Extract the [x, y] coordinate from the center of the cell holding the provided text.  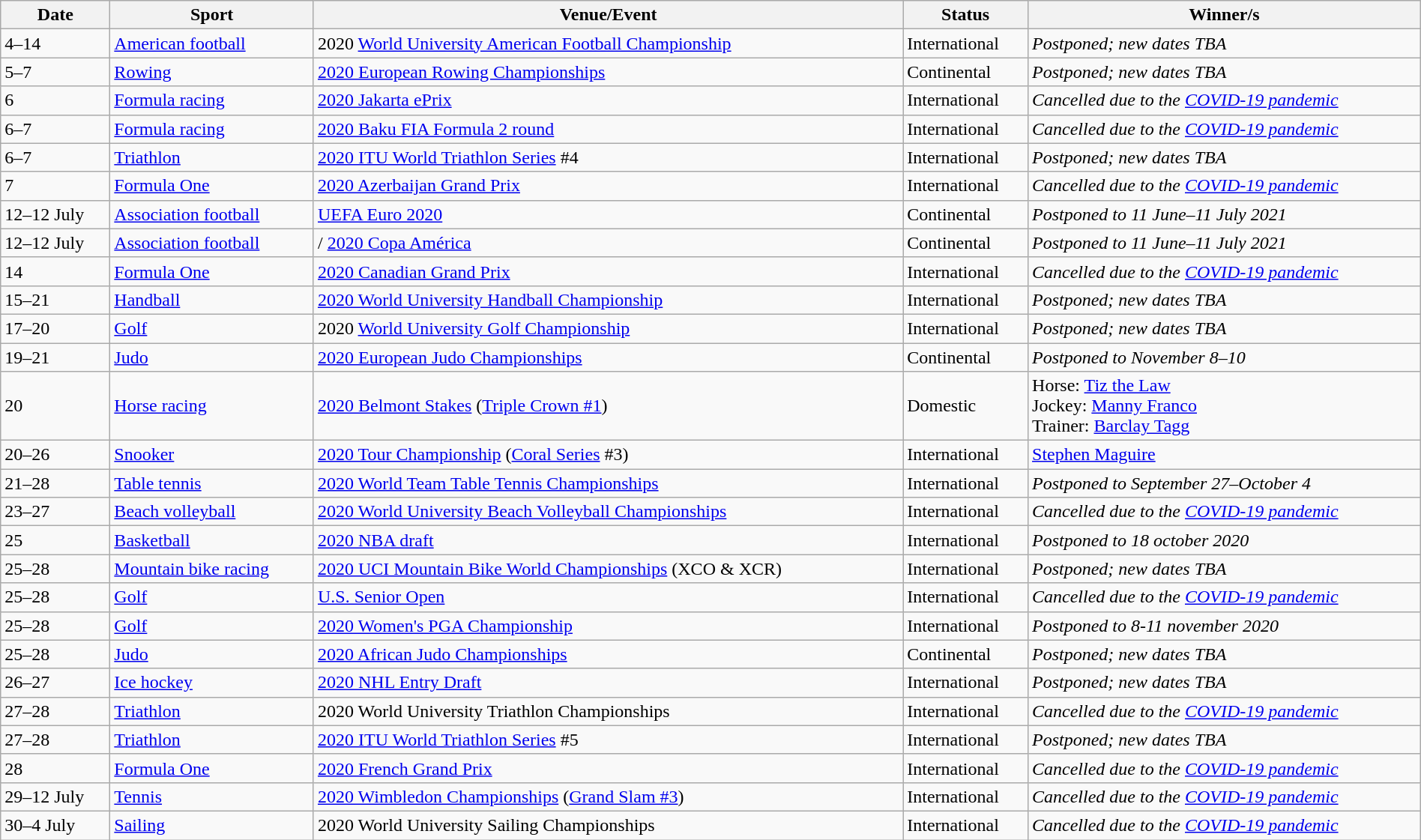
2020 ITU World Triathlon Series #5 [608, 740]
Sailing [212, 825]
Venue/Event [608, 15]
2020 European Rowing Championships [608, 72]
Sport [212, 15]
20–26 [55, 455]
2020 World University Sailing Championships [608, 825]
Beach volleyball [212, 512]
2020 European Judo Championships [608, 357]
Table tennis [212, 483]
/ 2020 Copa América [608, 243]
Stephen Maguire [1225, 455]
5–7 [55, 72]
2020 NBA draft [608, 540]
2020 French Grand Prix [608, 768]
2020 Azerbaijan Grand Prix [608, 186]
14 [55, 271]
19–21 [55, 357]
Postponed to September 27–October 4 [1225, 483]
2020 Baku FIA Formula 2 round [608, 129]
2020 Belmont Stakes (Triple Crown #1) [608, 406]
2020 Canadian Grand Prix [608, 271]
2020 World University Triathlon Championships [608, 711]
2020 World Team Table Tennis Championships [608, 483]
Postponed to 8-11 november 2020 [1225, 626]
2020 World University Beach Volleyball Championships [608, 512]
Domestic [965, 406]
2020 World University Golf Championship [608, 328]
Handball [212, 300]
Mountain bike racing [212, 569]
7 [55, 186]
23–27 [55, 512]
Winner/s [1225, 15]
2020 Jakarta ePrix [608, 100]
Horse racing [212, 406]
2020 Wimbledon Championships (Grand Slam #3) [608, 797]
UEFA Euro 2020 [608, 214]
30–4 July [55, 825]
2020 UCI Mountain Bike World Championships (XCO & XCR) [608, 569]
Rowing [212, 72]
Postponed to 18 october 2020 [1225, 540]
4–14 [55, 43]
U.S. Senior Open [608, 597]
Horse: Tiz the LawJockey: Manny FrancoTrainer: Barclay Tagg [1225, 406]
Tennis [212, 797]
2020 ITU World Triathlon Series #4 [608, 157]
28 [55, 768]
American football [212, 43]
6 [55, 100]
2020 NHL Entry Draft [608, 683]
2020 African Judo Championships [608, 654]
2020 World University American Football Championship [608, 43]
2020 World University Handball Championship [608, 300]
Basketball [212, 540]
25 [55, 540]
29–12 July [55, 797]
15–21 [55, 300]
Ice hockey [212, 683]
Snooker [212, 455]
26–27 [55, 683]
Postponed to November 8–10 [1225, 357]
20 [55, 406]
17–20 [55, 328]
21–28 [55, 483]
Date [55, 15]
2020 Women's PGA Championship [608, 626]
2020 Tour Championship (Coral Series #3) [608, 455]
Status [965, 15]
